Return (X, Y) of the center of cell containing provided text 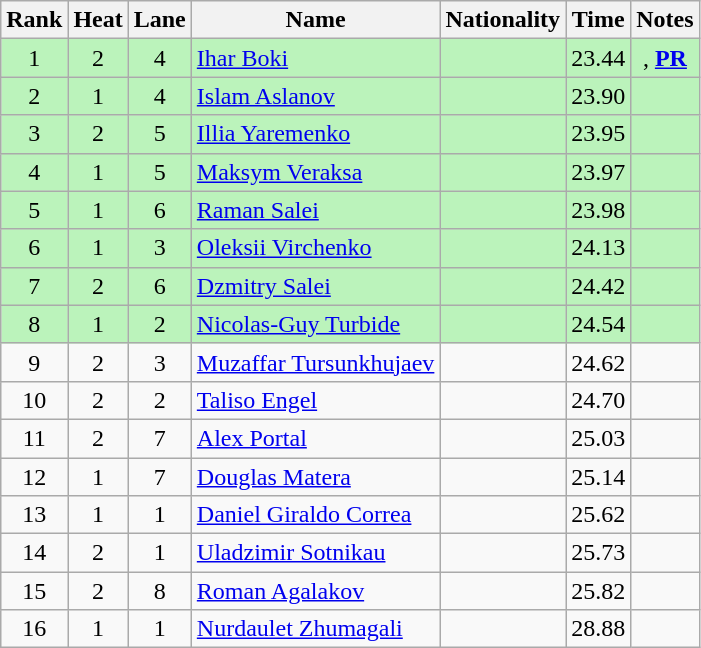
Taliso Engel (316, 400)
24.70 (598, 400)
Alex Portal (316, 438)
23.97 (598, 172)
23.44 (598, 58)
Douglas Matera (316, 477)
23.95 (598, 134)
11 (34, 438)
Muzaffar Tursunkhujaev (316, 362)
14 (34, 553)
25.03 (598, 438)
Daniel Giraldo Correa (316, 515)
Roman Agalakov (316, 591)
Islam Aslanov (316, 96)
9 (34, 362)
23.98 (598, 210)
Heat (98, 20)
, PR (665, 58)
Time (598, 20)
Illia Yaremenko (316, 134)
24.62 (598, 362)
25.73 (598, 553)
Dzmitry Salei (316, 286)
24.42 (598, 286)
13 (34, 515)
10 (34, 400)
Uladzimir Sotnikau (316, 553)
25.82 (598, 591)
Raman Salei (316, 210)
Lane (160, 20)
Ihar Boki (316, 58)
24.54 (598, 324)
25.14 (598, 477)
Rank (34, 20)
Nicolas-Guy Turbide (316, 324)
Name (316, 20)
Oleksii Virchenko (316, 248)
Notes (665, 20)
12 (34, 477)
15 (34, 591)
23.90 (598, 96)
16 (34, 629)
24.13 (598, 248)
Nurdaulet Zhumagali (316, 629)
25.62 (598, 515)
Nationality (503, 20)
28.88 (598, 629)
Maksym Veraksa (316, 172)
